Detect which cell encompasses the target text, then output its [X, Y] center coordinate. 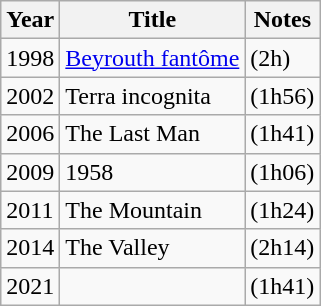
2006 [30, 134]
2014 [30, 248]
1958 [152, 172]
Terra incognita [152, 96]
1998 [30, 58]
(1h24) [282, 210]
Notes [282, 20]
Beyrouth fantôme [152, 58]
Title [152, 20]
(2h14) [282, 248]
2009 [30, 172]
(1h06) [282, 172]
The Mountain [152, 210]
(1h56) [282, 96]
The Valley [152, 248]
The Last Man [152, 134]
(2h) [282, 58]
2021 [30, 286]
2011 [30, 210]
2002 [30, 96]
Year [30, 20]
